From the cell containing the given text, extract its center point as [x, y] coordinate. 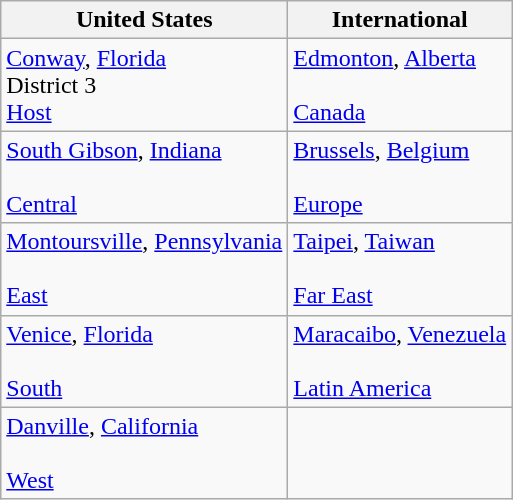
Taipei, TaiwanFar East [400, 269]
Venice, FloridaSouth [144, 361]
Conway, FloridaDistrict 3Host [144, 85]
United States [144, 20]
Montoursville, PennsylvaniaEast [144, 269]
Danville, CaliforniaWest [144, 453]
Brussels, Belgium Europe [400, 177]
Maracaibo, Venezuela Latin America [400, 361]
International [400, 20]
South Gibson, Indiana Central [144, 177]
Edmonton, AlbertaCanada [400, 85]
